Scan for the cell matching the given text and deliver its [X, Y] coordinate at center. 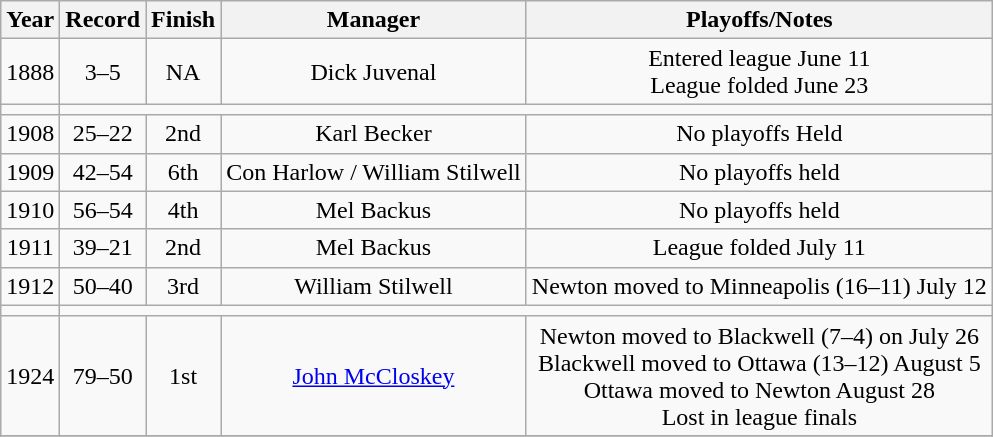
42–54 [103, 172]
1910 [30, 210]
NA [184, 72]
Newton moved to Minneapolis (16–11) July 12 [759, 286]
Record [103, 20]
1908 [30, 134]
79–50 [103, 376]
50–40 [103, 286]
League folded July 11 [759, 248]
56–54 [103, 210]
No playoffs Held [759, 134]
4th [184, 210]
1888 [30, 72]
Manager [374, 20]
25–22 [103, 134]
1909 [30, 172]
Karl Becker [374, 134]
3–5 [103, 72]
Finish [184, 20]
1st [184, 376]
1911 [30, 248]
3rd [184, 286]
William Stilwell [374, 286]
Entered league June 11League folded June 23 [759, 72]
Year [30, 20]
John McCloskey [374, 376]
6th [184, 172]
39–21 [103, 248]
Playoffs/Notes [759, 20]
Dick Juvenal [374, 72]
1924 [30, 376]
Newton moved to Blackwell (7–4) on July 26Blackwell moved to Ottawa (13–12) August 5Ottawa moved to Newton August 28Lost in league finals [759, 376]
1912 [30, 286]
Con Harlow / William Stilwell [374, 172]
